From the cell containing the given text, extract its center point as (x, y) coordinate. 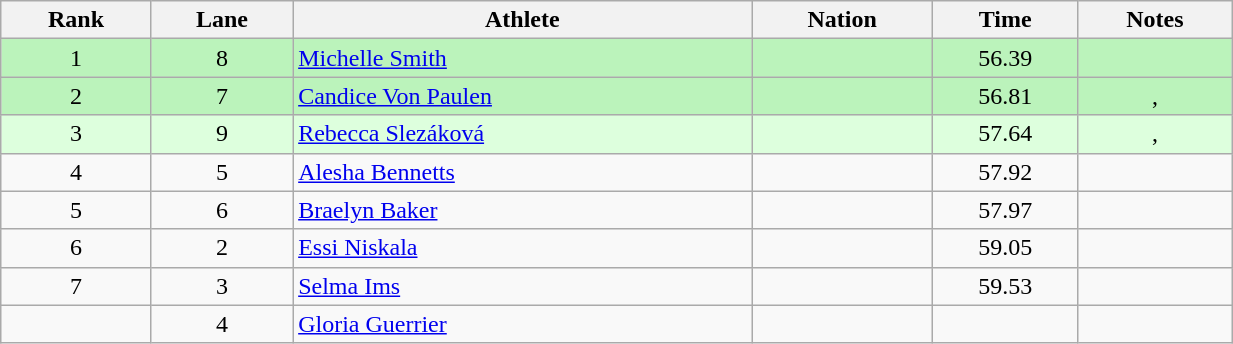
Notes (1154, 20)
57.92 (1005, 172)
Rebecca Slezáková (522, 134)
Braelyn Baker (522, 210)
56.39 (1005, 58)
Athlete (522, 20)
59.53 (1005, 286)
Essi Niskala (522, 248)
Time (1005, 20)
9 (222, 134)
Selma Ims (522, 286)
56.81 (1005, 96)
Michelle Smith (522, 58)
Rank (76, 20)
Nation (842, 20)
8 (222, 58)
Alesha Bennetts (522, 172)
59.05 (1005, 248)
Lane (222, 20)
57.64 (1005, 134)
Gloria Guerrier (522, 324)
57.97 (1005, 210)
Candice Von Paulen (522, 96)
1 (76, 58)
